Provide the [X, Y] coordinate of the cell's center where the given text is located.  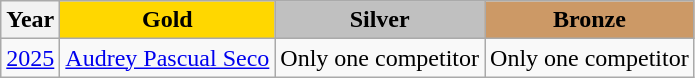
Audrey Pascual Seco [168, 58]
Gold [168, 20]
Year [30, 20]
Silver [380, 20]
Bronze [590, 20]
2025 [30, 58]
